Capture the cell that displays the provided text and extract its [x, y] central coordinate. 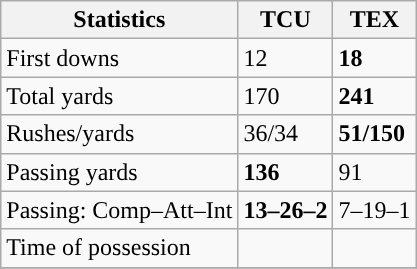
13–26–2 [286, 210]
Passing: Comp–Att–Int [120, 210]
Passing yards [120, 172]
First downs [120, 58]
18 [374, 58]
136 [286, 172]
Time of possession [120, 248]
TEX [374, 20]
7–19–1 [374, 210]
51/150 [374, 134]
36/34 [286, 134]
Total yards [120, 96]
12 [286, 58]
170 [286, 96]
Statistics [120, 20]
241 [374, 96]
Rushes/yards [120, 134]
91 [374, 172]
TCU [286, 20]
